Find where the given text appears and provide that cell's center as [x, y] coordinate. 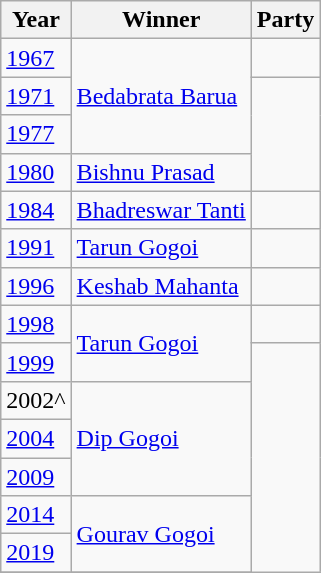
Dip Gogoi [161, 438]
2004 [36, 438]
2009 [36, 477]
Gourav Gogoi [161, 534]
1984 [36, 210]
1980 [36, 172]
Year [36, 20]
2002^ [36, 400]
Party [285, 20]
1967 [36, 58]
1998 [36, 324]
1971 [36, 96]
2019 [36, 553]
Bishnu Prasad [161, 172]
Winner [161, 20]
1996 [36, 286]
1999 [36, 362]
Bhadreswar Tanti [161, 210]
Keshab Mahanta [161, 286]
1977 [36, 134]
Bedabrata Barua [161, 96]
2014 [36, 515]
1991 [36, 248]
